Find where the given text appears and provide that cell's center as [X, Y] coordinate. 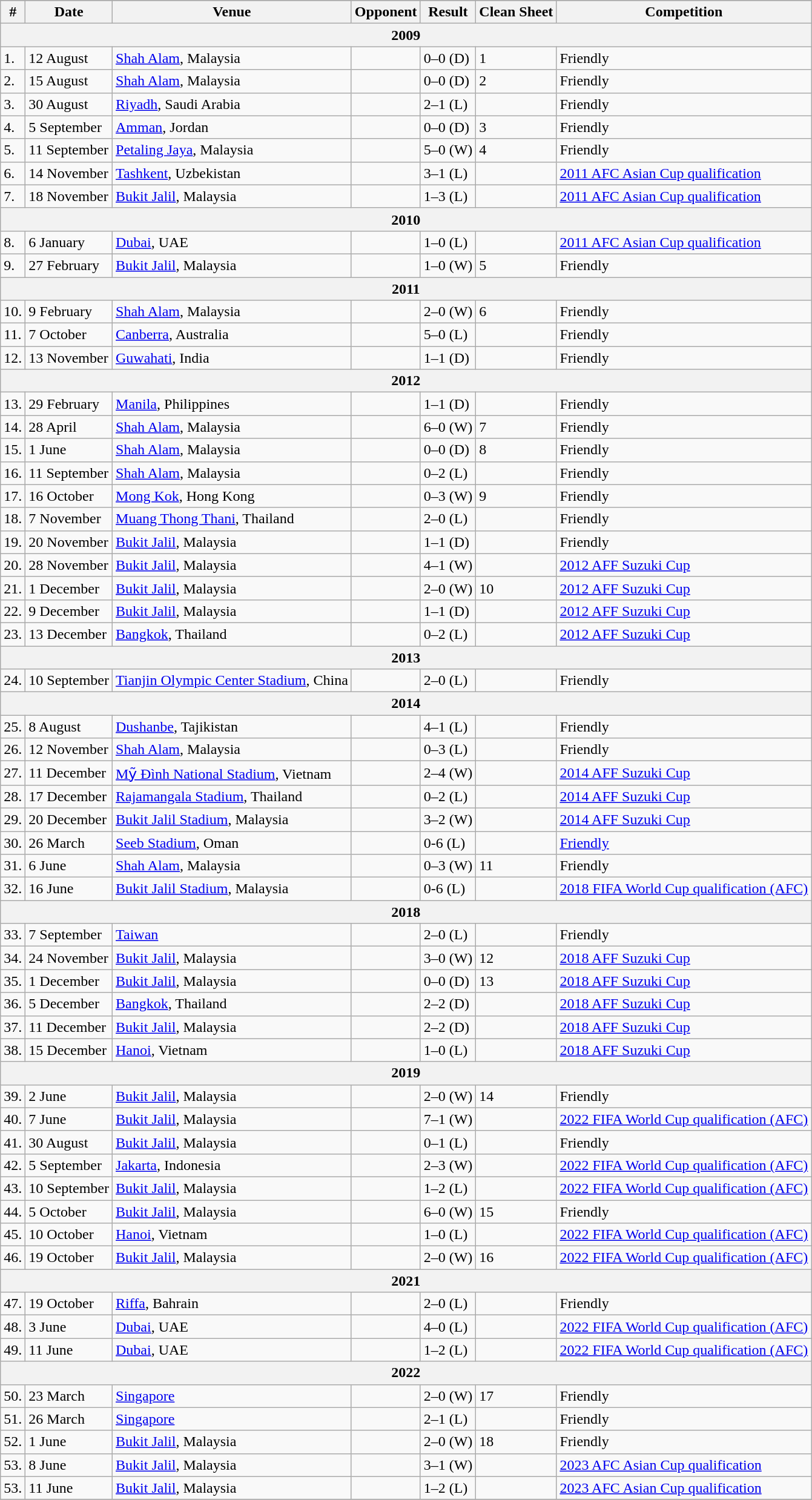
Jakarta, Indonesia [233, 1165]
2013 [406, 657]
46. [13, 1258]
3–2 (W) [448, 819]
37. [13, 1027]
27. [13, 773]
23 March [69, 1396]
16 June [69, 889]
45. [13, 1235]
4–1 (L) [448, 727]
Opponent [386, 12]
2018 FIFA World Cup qualification (AFC) [684, 889]
5 December [69, 1004]
33. [13, 935]
3–1 (W) [448, 1465]
Clean Sheet [516, 12]
3–1 (L) [448, 173]
Taiwan [233, 935]
26. [13, 750]
34. [13, 958]
6. [13, 173]
Manila, Philippines [233, 404]
4–0 (L) [448, 1327]
8 June [69, 1465]
17. [13, 496]
31. [13, 866]
Guwahati, India [233, 358]
5. [13, 150]
Tashkent, Uzbekistan [233, 173]
Mỹ Đình National Stadium, Vietnam [233, 773]
2–4 (W) [448, 773]
2010 [406, 219]
18 November [69, 196]
10 [516, 588]
Venue [233, 12]
48. [13, 1327]
2012 [406, 381]
6 [516, 312]
20 November [69, 542]
15 [516, 1212]
2022 [406, 1373]
0–3 (L) [448, 750]
2021 [406, 1281]
1. [13, 58]
# [13, 12]
42. [13, 1165]
1–0 (W) [448, 265]
24 November [69, 958]
12 November [69, 750]
2. [13, 81]
5 [516, 265]
16 October [69, 496]
52. [13, 1442]
Muang Thong Thani, Thailand [233, 519]
0–1 (L) [448, 1142]
6 June [69, 866]
16 [516, 1258]
12 August [69, 58]
28. [13, 796]
9. [13, 265]
27 February [69, 265]
5 October [69, 1212]
14 November [69, 173]
12. [13, 358]
22. [13, 611]
23. [13, 634]
3 [516, 127]
7 June [69, 1119]
51. [13, 1419]
47. [13, 1304]
Petaling Jaya, Malaysia [233, 150]
2009 [406, 35]
15. [13, 450]
13 December [69, 634]
41. [13, 1142]
11. [13, 335]
2 June [69, 1096]
18 [516, 1442]
Result [448, 12]
2018 [406, 912]
38. [13, 1050]
9 [516, 496]
15 December [69, 1050]
24. [13, 681]
Riffa, Bahrain [233, 1304]
Mong Kok, Hong Kong [233, 496]
50. [13, 1396]
20 December [69, 819]
3. [13, 104]
14 [516, 1096]
7–1 (W) [448, 1119]
28 November [69, 565]
10. [13, 312]
40. [13, 1119]
21. [13, 588]
1–3 (L) [448, 196]
16. [13, 473]
12 [516, 958]
7. [13, 196]
2014 [406, 704]
43. [13, 1188]
Dushanbe, Tajikistan [233, 727]
15 August [69, 81]
20. [13, 565]
30. [13, 842]
9 December [69, 611]
7 November [69, 519]
4 [516, 150]
13 [516, 981]
Competition [684, 12]
Date [69, 12]
2019 [406, 1073]
8 August [69, 727]
Seeb Stadium, Oman [233, 842]
39. [13, 1096]
4. [13, 127]
6 January [69, 242]
5–0 (W) [448, 150]
29. [13, 819]
Canberra, Australia [233, 335]
Tianjin Olympic Center Stadium, China [233, 681]
18. [13, 519]
25. [13, 727]
17 December [69, 796]
1 [516, 58]
13 November [69, 358]
7 [516, 427]
3–0 (W) [448, 958]
2 [516, 81]
28 April [69, 427]
Riyadh, Saudi Arabia [233, 104]
3 June [69, 1327]
Rajamangala Stadium, Thailand [233, 796]
36. [13, 1004]
49. [13, 1350]
35. [13, 981]
32. [13, 889]
7 September [69, 935]
44. [13, 1212]
7 October [69, 335]
Amman, Jordan [233, 127]
2–3 (W) [448, 1165]
19. [13, 542]
17 [516, 1396]
14. [13, 427]
8 [516, 450]
4–1 (W) [448, 565]
8. [13, 242]
9 February [69, 312]
29 February [69, 404]
2011 [406, 289]
5–0 (L) [448, 335]
11 [516, 866]
10 October [69, 1235]
13. [13, 404]
